Scan for the cell matching the given text and deliver its [X, Y] coordinate at center. 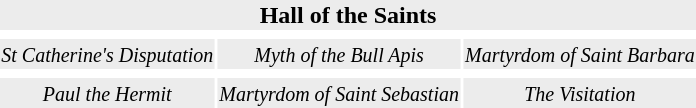
The Visitation [580, 93]
St Catherine's Disputation [108, 54]
Myth of the Bull Apis [340, 54]
Hall of the Saints [348, 15]
Martyrdom of Saint Barbara [580, 54]
Paul the Hermit [108, 93]
Martyrdom of Saint Sebastian [340, 93]
